Output the [x, y] coordinate of the center of the cell containing the given text.  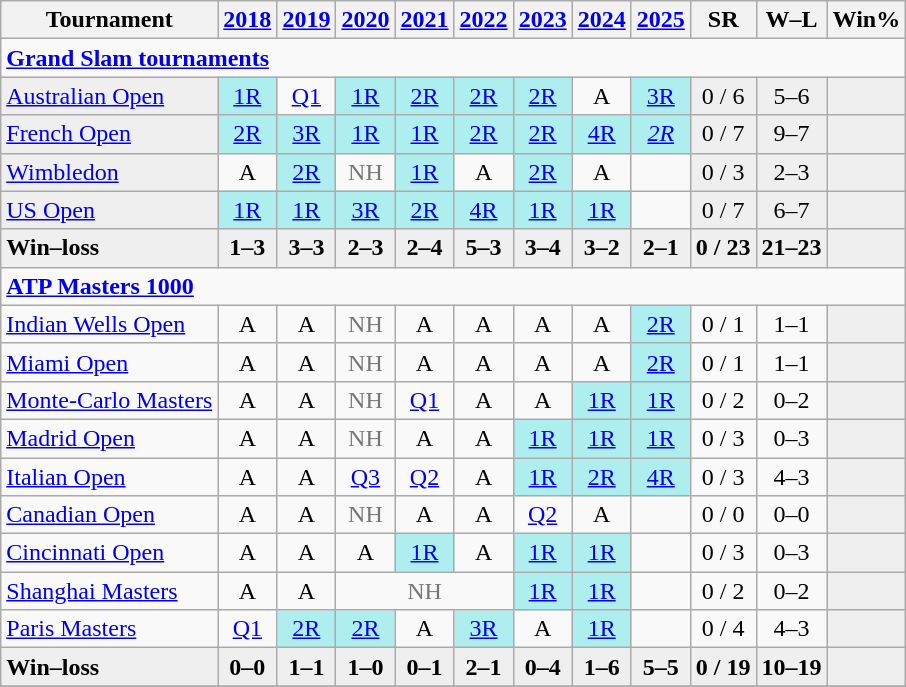
0 / 6 [723, 96]
Paris Masters [110, 629]
3–2 [602, 248]
0–4 [542, 667]
SR [723, 20]
2020 [366, 20]
Madrid Open [110, 438]
1–6 [602, 667]
9–7 [792, 134]
W–L [792, 20]
2019 [306, 20]
0–1 [424, 667]
US Open [110, 210]
Miami Open [110, 362]
2024 [602, 20]
0 / 23 [723, 248]
2023 [542, 20]
2–4 [424, 248]
Italian Open [110, 477]
21–23 [792, 248]
5–3 [484, 248]
2021 [424, 20]
ATP Masters 1000 [454, 286]
1–3 [248, 248]
Canadian Open [110, 515]
0 / 4 [723, 629]
0 / 19 [723, 667]
Q3 [366, 477]
0 / 0 [723, 515]
Tournament [110, 20]
10–19 [792, 667]
5–5 [660, 667]
3–4 [542, 248]
3–3 [306, 248]
Wimbledon [110, 172]
Grand Slam tournaments [454, 58]
Australian Open [110, 96]
Monte-Carlo Masters [110, 400]
French Open [110, 134]
2018 [248, 20]
Cincinnati Open [110, 553]
2025 [660, 20]
1–0 [366, 667]
5–6 [792, 96]
Indian Wells Open [110, 324]
Win% [866, 20]
6–7 [792, 210]
2022 [484, 20]
Shanghai Masters [110, 591]
